Locate the cell with the specified text and output its (x, y) center coordinate. 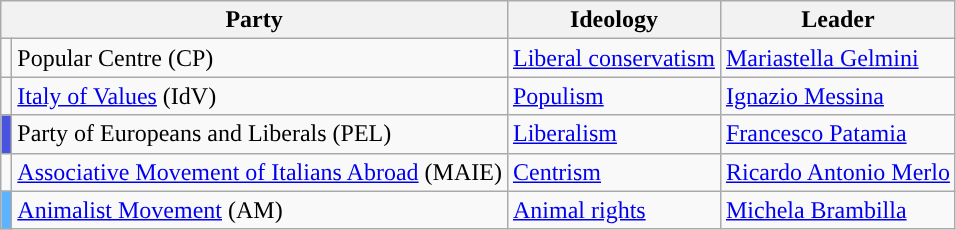
Party of Europeans and Liberals (PEL) (260, 134)
Centrism (614, 172)
Mariastella Gelmini (838, 58)
Francesco Patamia (838, 134)
Leader (838, 20)
Italy of Values (IdV) (260, 96)
Ignazio Messina (838, 96)
Associative Movement of Italians Abroad (MAIE) (260, 172)
Animal rights (614, 210)
Party (254, 20)
Liberal conservatism (614, 58)
Ricardo Antonio Merlo (838, 172)
Michela Brambilla (838, 210)
Populism (614, 96)
Ideology (614, 20)
Popular Centre (CP) (260, 58)
Liberalism (614, 134)
Animalist Movement (AM) (260, 210)
